Output the [x, y] coordinate of the center of the cell containing the given text.  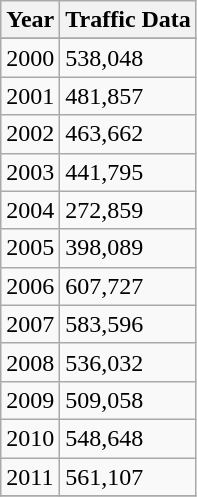
2000 [30, 58]
536,032 [128, 362]
398,089 [128, 248]
463,662 [128, 134]
481,857 [128, 96]
538,048 [128, 58]
2008 [30, 362]
548,648 [128, 438]
2007 [30, 324]
2004 [30, 210]
2001 [30, 96]
2002 [30, 134]
Year [30, 20]
2010 [30, 438]
Traffic Data [128, 20]
2005 [30, 248]
561,107 [128, 477]
509,058 [128, 400]
2006 [30, 286]
2011 [30, 477]
583,596 [128, 324]
441,795 [128, 172]
272,859 [128, 210]
2009 [30, 400]
2003 [30, 172]
607,727 [128, 286]
